Capture the cell that displays the provided text and extract its (X, Y) central coordinate. 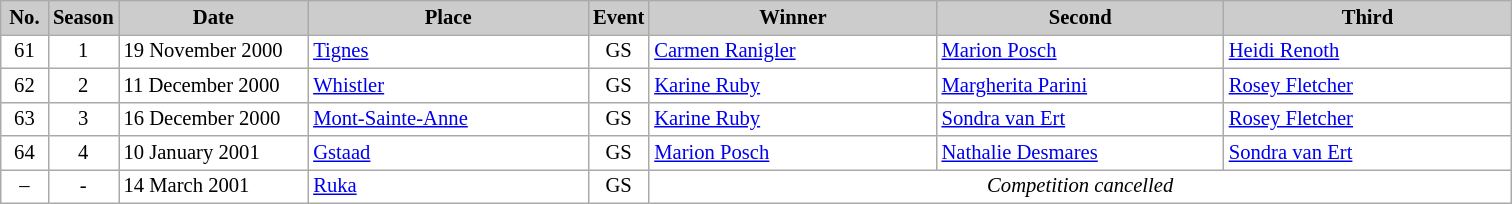
11 December 2000 (213, 85)
Event (618, 17)
Carmen Ranigler (792, 51)
Date (213, 17)
2 (83, 85)
Tignes (448, 51)
Gstaad (448, 153)
16 December 2000 (213, 119)
Ruka (448, 186)
10 January 2001 (213, 153)
Mont-Sainte-Anne (448, 119)
Heidi Renoth (1368, 51)
Third (1368, 17)
19 November 2000 (213, 51)
Nathalie Desmares (1080, 153)
Second (1080, 17)
- (83, 186)
62 (24, 85)
Winner (792, 17)
Whistler (448, 85)
61 (24, 51)
– (24, 186)
Season (83, 17)
No. (24, 17)
4 (83, 153)
Margherita Parini (1080, 85)
3 (83, 119)
14 March 2001 (213, 186)
Place (448, 17)
64 (24, 153)
63 (24, 119)
1 (83, 51)
Competition cancelled (1080, 186)
